Return the [x, y] coordinate for the center point of the cell that contains the specified text.  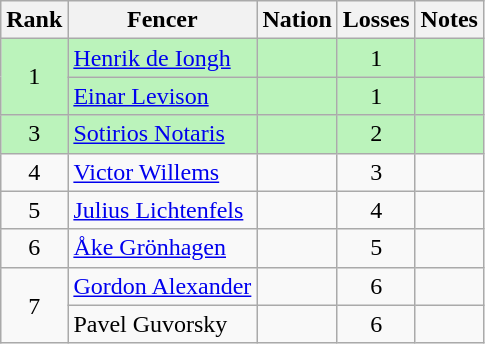
2 [376, 134]
Notes [449, 20]
Pavel Guvorsky [162, 324]
7 [34, 305]
Nation [297, 20]
Fencer [162, 20]
Victor Willems [162, 172]
Åke Grönhagen [162, 248]
Rank [34, 20]
Sotirios Notaris [162, 134]
Gordon Alexander [162, 286]
Losses [376, 20]
Julius Lichtenfels [162, 210]
Henrik de Iongh [162, 58]
Einar Levison [162, 96]
